Capture the cell that displays the provided text and extract its (X, Y) central coordinate. 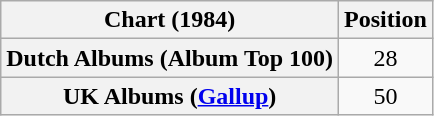
UK Albums (Gallup) (170, 96)
Position (386, 20)
50 (386, 96)
Chart (1984) (170, 20)
Dutch Albums (Album Top 100) (170, 58)
28 (386, 58)
